Detect which cell encompasses the target text, then output its [X, Y] center coordinate. 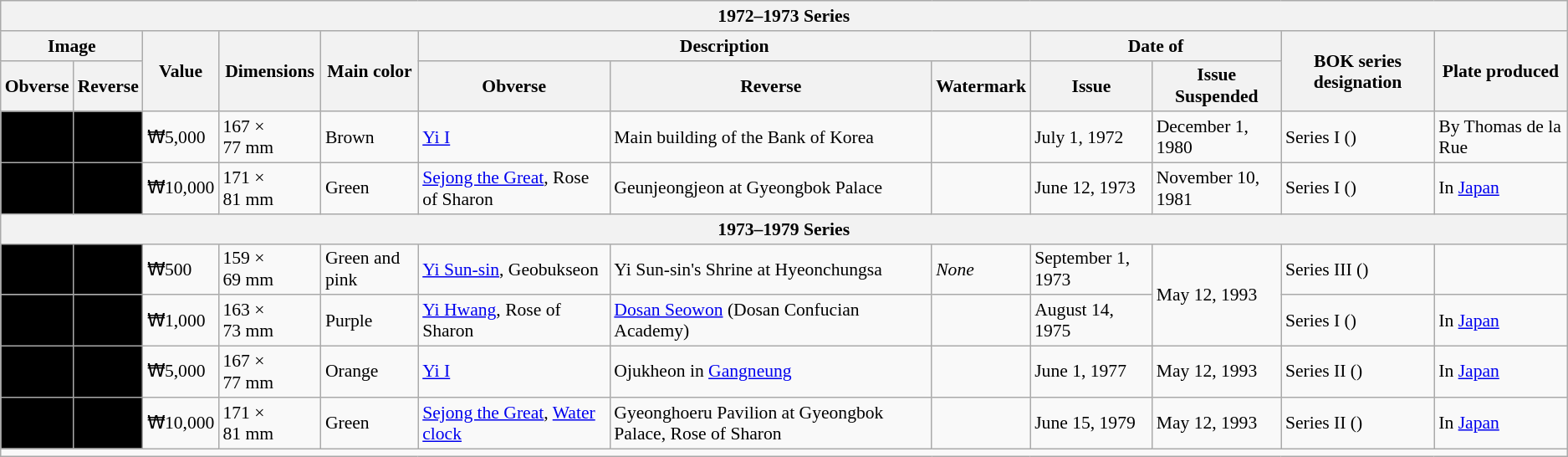
November 10, 1981 [1217, 189]
₩1,000 [181, 321]
Dimensions [269, 72]
Series III () [1358, 270]
Green and pink [370, 270]
163 × 73 mm [269, 321]
Main building of the Bank of Korea [771, 137]
Yi Sun-sin, Geobukseon [513, 270]
September 1, 1973 [1090, 270]
August 14, 1975 [1090, 321]
June 15, 1979 [1090, 424]
Plate produced [1500, 72]
Sejong the Great, Water clock [513, 424]
Watermark [981, 85]
June 12, 1973 [1090, 189]
June 1, 1977 [1090, 372]
Ojukheon in Gangneung [771, 372]
159 × 69 mm [269, 270]
By Thomas de la Rue [1500, 137]
Brown [370, 137]
Issue [1090, 85]
Yi Hwang, Rose of Sharon [513, 321]
1973–1979 Series [784, 229]
Image [72, 46]
Purple [370, 321]
Geunjeongjeon at Gyeongbok Palace [771, 189]
Value [181, 72]
July 1, 1972 [1090, 137]
Yi Sun-sin's Shrine at Hyeonchungsa [771, 270]
Sejong the Great, Rose of Sharon [513, 189]
None [981, 270]
₩500 [181, 270]
December 1, 1980 [1217, 137]
Description [724, 46]
1972–1973 Series [784, 16]
Dosan Seowon (Dosan Confucian Academy) [771, 321]
Main color [370, 72]
Orange [370, 372]
Gyeonghoeru Pavilion at Gyeongbok Palace, Rose of Sharon [771, 424]
Issue Suspended [1217, 85]
BOK series designation [1358, 72]
Date of [1156, 46]
